Return [x, y] of the center of cell containing provided text 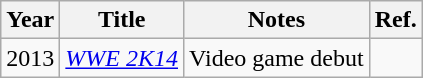
2013 [30, 58]
WWE 2K14 [122, 58]
Video game debut [277, 58]
Ref. [396, 20]
Year [30, 20]
Notes [277, 20]
Title [122, 20]
